Output the (X, Y) coordinate of the center of the cell containing the given text.  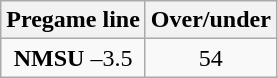
Over/under (210, 20)
54 (210, 58)
Pregame line (74, 20)
NMSU –3.5 (74, 58)
